Capture the cell that displays the provided text and extract its [X, Y] central coordinate. 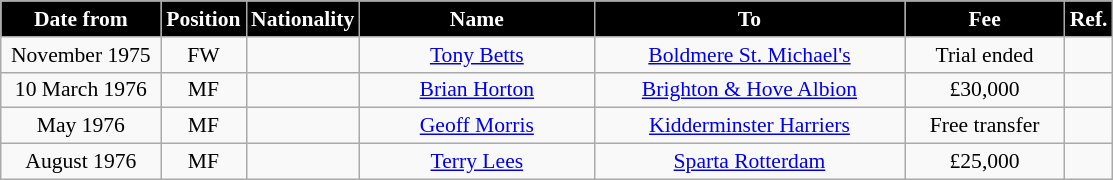
10 March 1976 [81, 90]
To [749, 19]
Brian Horton [476, 90]
Geoff Morris [476, 126]
Position [204, 19]
Tony Betts [476, 55]
Date from [81, 19]
Kidderminster Harriers [749, 126]
Ref. [1089, 19]
Brighton & Hove Albion [749, 90]
November 1975 [81, 55]
£30,000 [985, 90]
Nationality [302, 19]
FW [204, 55]
Name [476, 19]
August 1976 [81, 162]
Trial ended [985, 55]
Boldmere St. Michael's [749, 55]
Terry Lees [476, 162]
May 1976 [81, 126]
Sparta Rotterdam [749, 162]
£25,000 [985, 162]
Free transfer [985, 126]
Fee [985, 19]
